From the cell containing the given text, extract its center point as (x, y) coordinate. 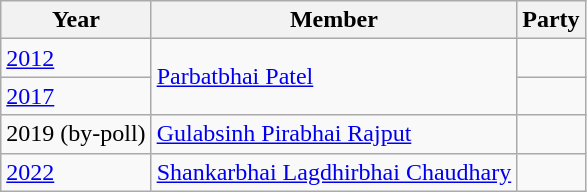
2019 (by-poll) (76, 134)
Member (334, 20)
Parbatbhai Patel (334, 77)
Party (551, 20)
2017 (76, 96)
2012 (76, 58)
Shankarbhai Lagdhirbhai Chaudhary (334, 172)
Gulabsinh Pirabhai Rajput (334, 134)
Year (76, 20)
2022 (76, 172)
